For the text-containing cell, return its midpoint in [x, y] coordinate format. 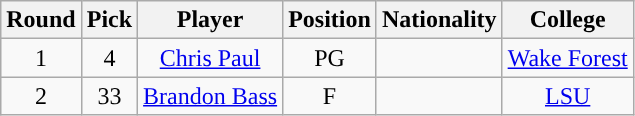
Brandon Bass [210, 96]
Chris Paul [210, 58]
LSU [568, 96]
Pick [109, 20]
Nationality [439, 20]
33 [109, 96]
PG [330, 58]
F [330, 96]
4 [109, 58]
College [568, 20]
1 [41, 58]
2 [41, 96]
Position [330, 20]
Wake Forest [568, 58]
Player [210, 20]
Round [41, 20]
